Locate the cell with the specified text and output its [X, Y] center coordinate. 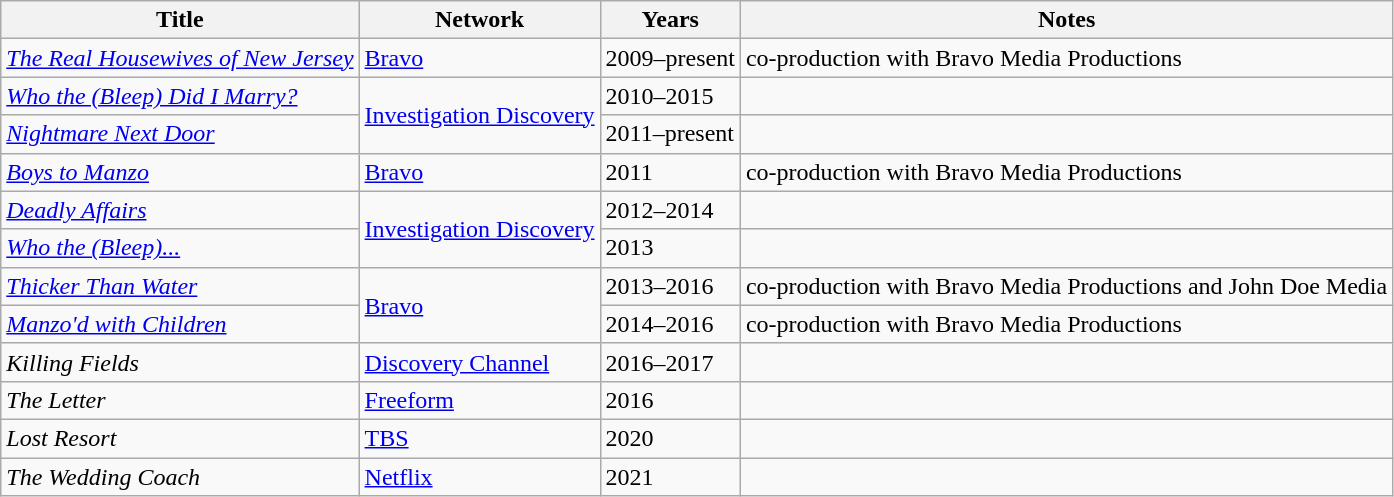
Boys to Manzo [180, 172]
2016–2017 [670, 362]
2021 [670, 477]
Lost Resort [180, 438]
Freeform [480, 400]
Deadly Affairs [180, 210]
Nightmare Next Door [180, 134]
TBS [480, 438]
2011 [670, 172]
Netflix [480, 477]
The Letter [180, 400]
Killing Fields [180, 362]
Thicker Than Water [180, 286]
2013–2016 [670, 286]
Notes [1066, 20]
2009–present [670, 58]
2020 [670, 438]
Title [180, 20]
co-production with Bravo Media Productions and John Doe Media [1066, 286]
Discovery Channel [480, 362]
2010–2015 [670, 96]
2011–present [670, 134]
The Wedding Coach [180, 477]
2013 [670, 248]
The Real Housewives of New Jersey [180, 58]
Network [480, 20]
Manzo'd with Children [180, 324]
2014–2016 [670, 324]
Who the (Bleep)... [180, 248]
2012–2014 [670, 210]
Who the (Bleep) Did I Marry? [180, 96]
Years [670, 20]
2016 [670, 400]
